Scan for the cell matching the given text and deliver its [x, y] coordinate at center. 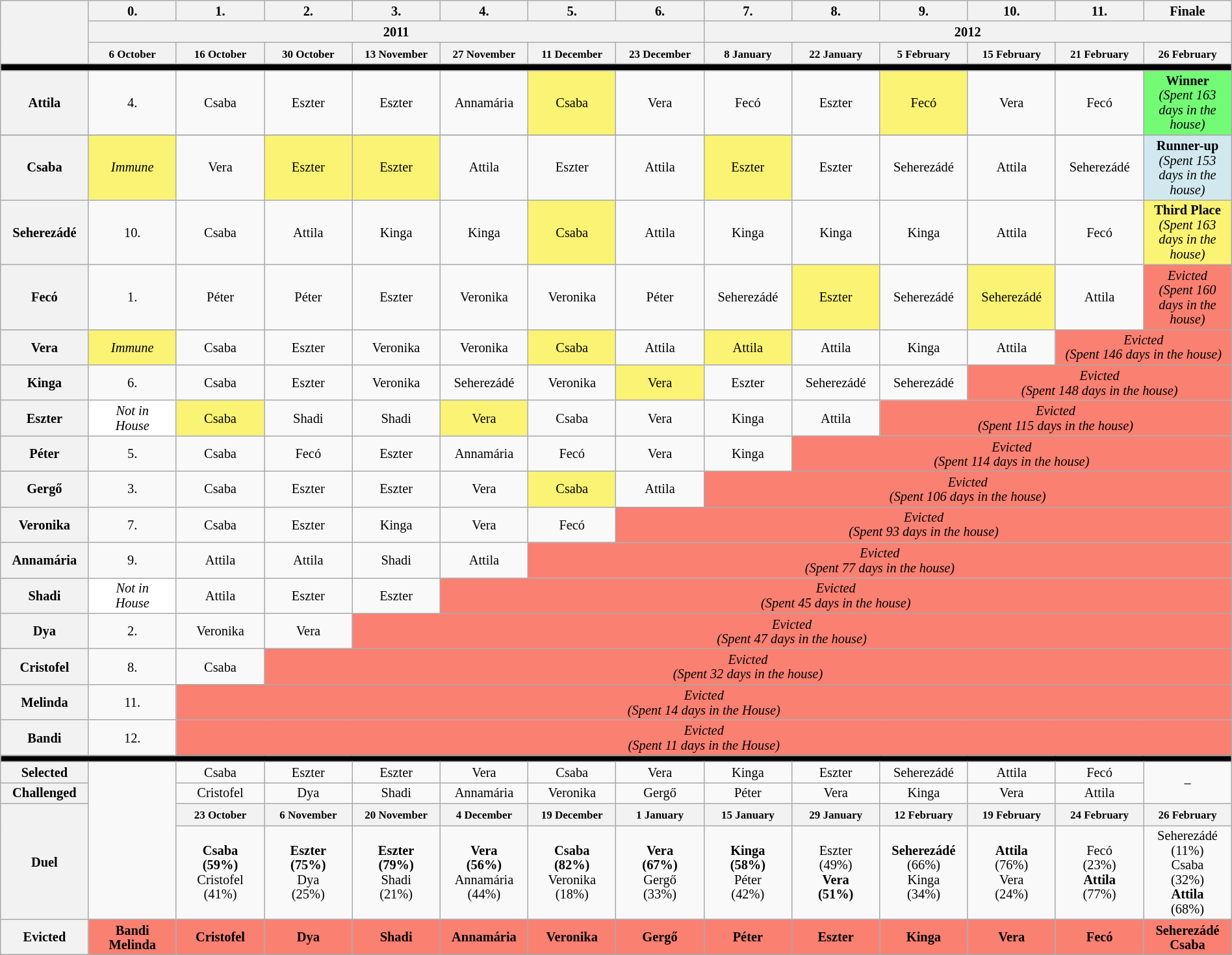
21 February [1099, 53]
1 January [660, 814]
Evicted(Spent 47 days in the house) [791, 631]
Duel [44, 861]
23 December [660, 53]
– [1188, 782]
6 October [133, 53]
0. [133, 10]
Challenged [44, 793]
15 February [1011, 53]
23 October [220, 814]
Csaba(59%)Cristofel(41%) [220, 872]
SeherezádéCsaba [1188, 937]
11 December [572, 53]
15 January [747, 814]
8 January [747, 53]
Evicted(Spent 77 days in the house) [880, 560]
Evicted(Spent 32 days in the house) [749, 667]
29 January [836, 814]
Eszter(79%)Shadi(21%) [396, 872]
Third Place(Spent 163 days in the house) [1188, 232]
Winner(Spent 163 days in the house) [1188, 103]
5 February [924, 53]
Finale [1188, 10]
Melinda [44, 702]
Evicted(Spent 45 days in the house) [836, 595]
Evicted(Spent 148 days in the house) [1099, 382]
Kinga(58%)Péter(42%) [747, 872]
24 February [1099, 814]
Evicted(Spent 106 days in the house) [968, 489]
22 January [836, 53]
2012 [968, 31]
16 October [220, 53]
Seherezádé(11%)Csaba(32%)Attila(68%) [1188, 872]
Runner-up(Spent 153 days in the house) [1188, 168]
Vera(56%)Annamária(44%) [483, 872]
12. [133, 738]
Evicted(Spent 146 days in the house) [1144, 347]
Seherezádé(66%)Kinga(34%) [924, 872]
Evicted(Spent 114 days in the house) [1011, 453]
19 December [572, 814]
Attila(76%)Vera(24%) [1011, 872]
6 November [308, 814]
Evicted(Spent 160 days in the house) [1188, 297]
Evicted(Spent 115 days in the house) [1055, 418]
27 November [483, 53]
Evicted(Spent 14 days in the House) [704, 702]
19 February [1011, 814]
Fecó(23%)Attila(77%) [1099, 872]
Evicted(Spent 93 days in the house) [924, 525]
Selected [44, 772]
Eszter(49%)Vera(51%) [836, 872]
2011 [396, 31]
4 December [483, 814]
12 February [924, 814]
Csaba(82%)Veronika(18%) [572, 872]
BandiMelinda [133, 937]
Vera(67%)Gergő(33%) [660, 872]
Bandi [44, 738]
20 November [396, 814]
Eszter(75%)Dya(25%) [308, 872]
Evicted [44, 937]
30 October [308, 53]
13 November [396, 53]
Evicted(Spent 11 days in the House) [704, 738]
